Find where the given text appears and provide that cell's center as [x, y] coordinate. 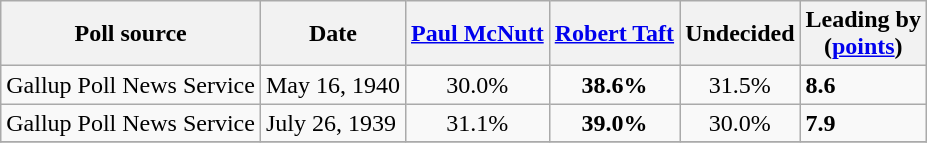
Undecided [740, 34]
May 16, 1940 [332, 85]
8.6 [863, 85]
Paul McNutt [477, 34]
Date [332, 34]
Leading by(points) [863, 34]
Poll source [131, 34]
31.5% [740, 85]
38.6% [614, 85]
7.9 [863, 123]
39.0% [614, 123]
July 26, 1939 [332, 123]
Robert Taft [614, 34]
31.1% [477, 123]
